Return [X, Y] of the center of cell containing provided text 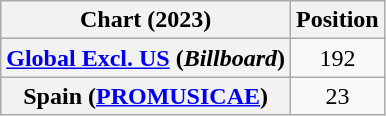
Position [338, 20]
Chart (2023) [146, 20]
23 [338, 96]
Spain (PROMUSICAE) [146, 96]
Global Excl. US (Billboard) [146, 58]
192 [338, 58]
